Return the (x, y) coordinate for the center point of the cell that contains the specified text.  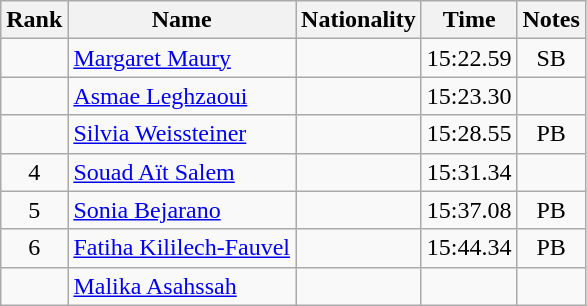
5 (34, 210)
Silvia Weissteiner (182, 134)
Asmae Leghzaoui (182, 96)
Rank (34, 20)
Margaret Maury (182, 58)
Name (182, 20)
15:44.34 (469, 248)
Fatiha Kililech-Fauvel (182, 248)
15:37.08 (469, 210)
Sonia Bejarano (182, 210)
Time (469, 20)
Souad Aït Salem (182, 172)
15:31.34 (469, 172)
4 (34, 172)
15:28.55 (469, 134)
Malika Asahssah (182, 286)
Nationality (359, 20)
15:23.30 (469, 96)
15:22.59 (469, 58)
6 (34, 248)
Notes (551, 20)
SB (551, 58)
